Capture the cell that displays the provided text and extract its [X, Y] central coordinate. 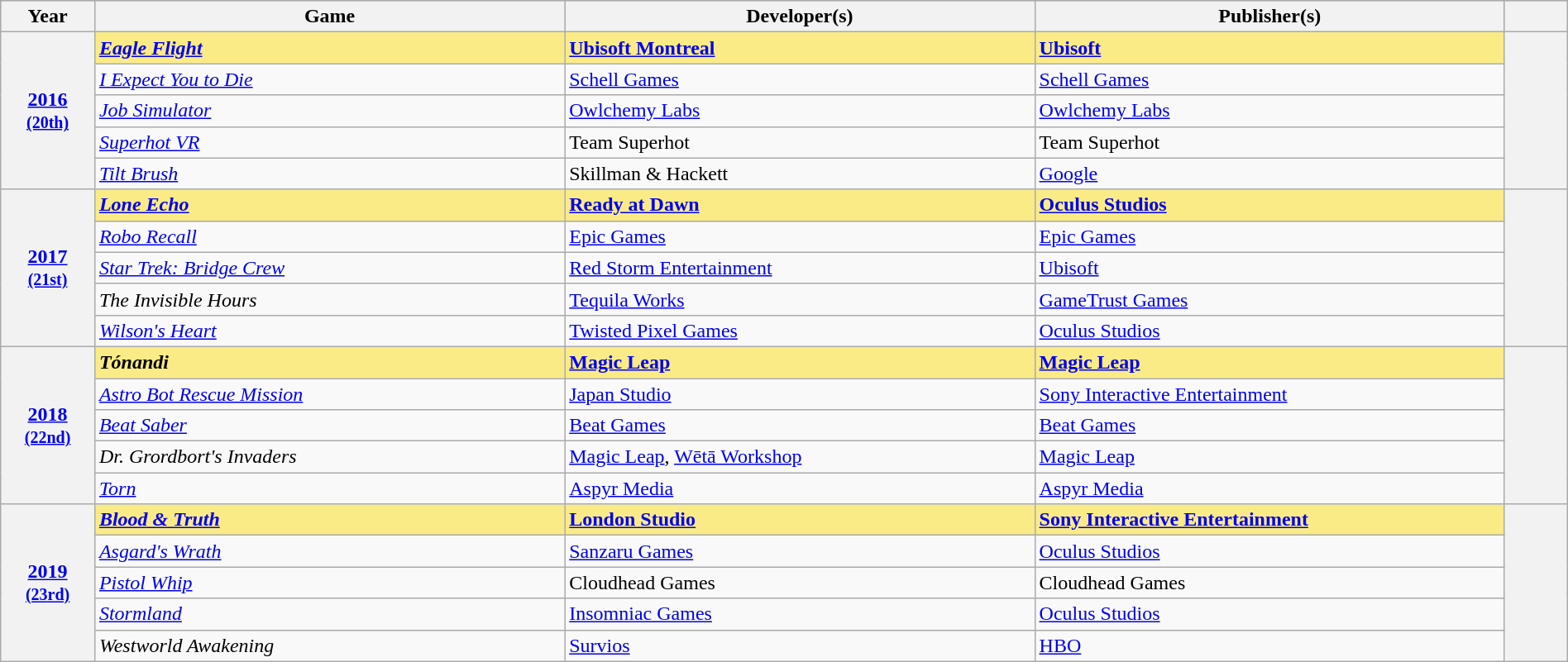
Stormland [329, 614]
Tónandi [329, 362]
2018 (22nd) [48, 425]
Year [48, 17]
Astro Bot Rescue Mission [329, 394]
Beat Saber [329, 426]
Developer(s) [800, 17]
Blood & Truth [329, 520]
Asgard's Wrath [329, 551]
Star Trek: Bridge Crew [329, 268]
Tequila Works [800, 299]
Twisted Pixel Games [800, 331]
Tilt Brush [329, 174]
Superhot VR [329, 142]
London Studio [800, 520]
Eagle Flight [329, 48]
2017 (21st) [48, 268]
The Invisible Hours [329, 299]
Pistol Whip [329, 583]
Magic Leap, Wētā Workshop [800, 457]
2016 (20th) [48, 111]
HBO [1269, 645]
Dr. Grordbort's Invaders [329, 457]
Westworld Awakening [329, 645]
Japan Studio [800, 394]
Sanzaru Games [800, 551]
Publisher(s) [1269, 17]
2019 (23rd) [48, 583]
Job Simulator [329, 111]
Google [1269, 174]
Ubisoft Montreal [800, 48]
Red Storm Entertainment [800, 268]
Robo Recall [329, 236]
Ready at Dawn [800, 205]
Insomniac Games [800, 614]
Game [329, 17]
Wilson's Heart [329, 331]
Survios [800, 645]
Torn [329, 488]
I Expect You to Die [329, 79]
Lone Echo [329, 205]
GameTrust Games [1269, 299]
Skillman & Hackett [800, 174]
